Pinpoint the cell where the given text exists, returning its (X, Y) midpoint coordinate. 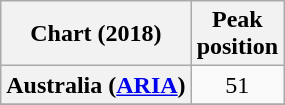
Peakposition (237, 34)
Chart (2018) (96, 34)
51 (237, 85)
Australia (ARIA) (96, 85)
